Output the [x, y] coordinate of the center of the cell containing the given text.  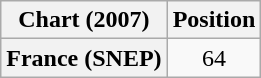
Chart (2007) [84, 20]
Position [214, 20]
64 [214, 58]
France (SNEP) [84, 58]
